Return [X, Y] of the center of cell containing provided text 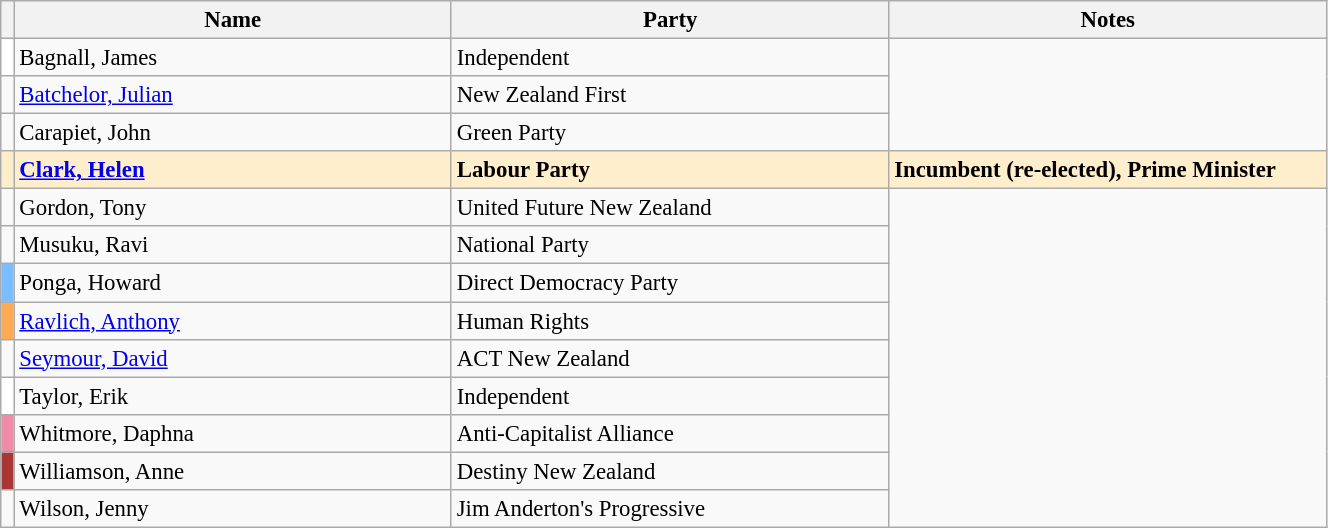
Seymour, David [232, 358]
Notes [1108, 20]
Green Party [670, 133]
Direct Democracy Party [670, 283]
Wilson, Jenny [232, 509]
Taylor, Erik [232, 396]
Carapiet, John [232, 133]
Musuku, Ravi [232, 245]
Destiny New Zealand [670, 471]
New Zealand First [670, 95]
Name [232, 20]
Incumbent (re-elected), Prime Minister [1108, 170]
Ponga, Howard [232, 283]
Anti-Capitalist Alliance [670, 433]
Bagnall, James [232, 58]
Party [670, 20]
Jim Anderton's Progressive [670, 509]
Labour Party [670, 170]
Batchelor, Julian [232, 95]
Human Rights [670, 321]
Gordon, Tony [232, 208]
Ravlich, Anthony [232, 321]
Clark, Helen [232, 170]
Williamson, Anne [232, 471]
ACT New Zealand [670, 358]
National Party [670, 245]
United Future New Zealand [670, 208]
Whitmore, Daphna [232, 433]
